Return (X, Y) of the center of cell containing provided text 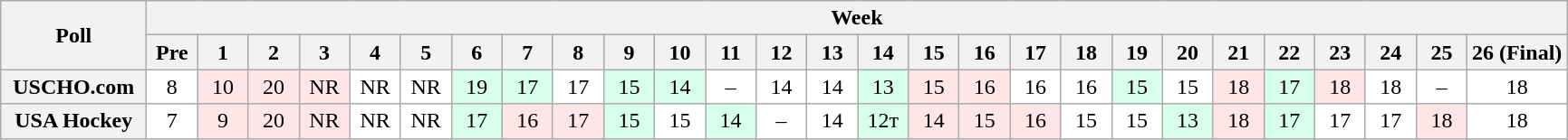
1 (223, 52)
4 (375, 52)
24 (1390, 52)
23 (1340, 52)
5 (426, 52)
25 (1441, 52)
26 (Final) (1516, 52)
Pre (172, 52)
21 (1238, 52)
12т (883, 121)
6 (476, 52)
USCHO.com (74, 87)
12 (782, 52)
3 (324, 52)
Poll (74, 35)
11 (730, 52)
22 (1289, 52)
Week (857, 18)
2 (274, 52)
USA Hockey (74, 121)
